Search for the cell housing the specified text and yield its [x, y] center coordinate. 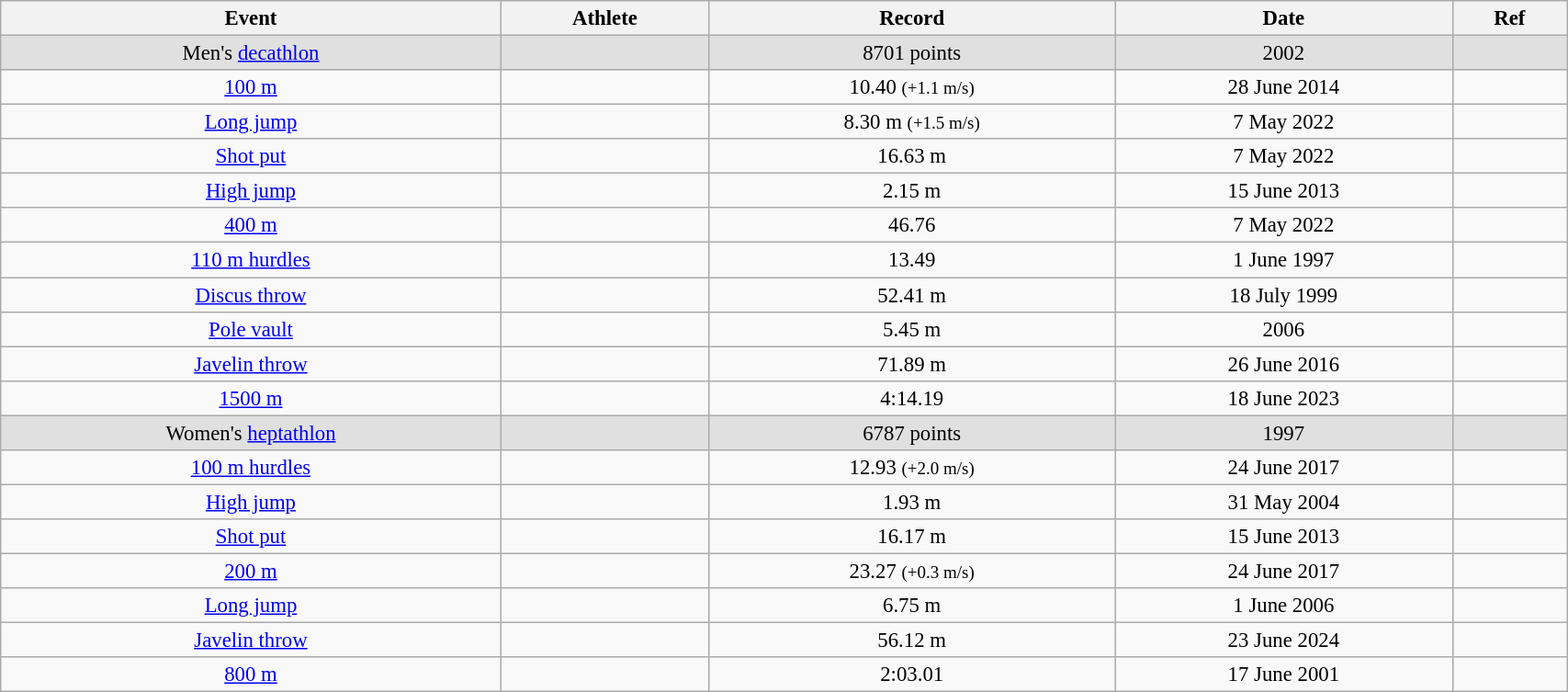
17 June 2001 [1284, 675]
2006 [1284, 329]
100 m [251, 87]
26 June 2016 [1284, 364]
100 m hurdles [251, 468]
1.93 m [912, 502]
18 June 2023 [1284, 398]
28 June 2014 [1284, 87]
Women's heptathlon [251, 433]
23 June 2024 [1284, 641]
6787 points [912, 433]
4:14.19 [912, 398]
200 m [251, 571]
31 May 2004 [1284, 502]
2:03.01 [912, 675]
18 July 1999 [1284, 295]
Date [1284, 18]
46.76 [912, 225]
Ref [1510, 18]
56.12 m [912, 641]
2.15 m [912, 191]
16.17 m [912, 537]
52.41 m [912, 295]
Event [251, 18]
1500 m [251, 398]
400 m [251, 225]
23.27 (+0.3 m/s) [912, 571]
Pole vault [251, 329]
13.49 [912, 260]
Discus throw [251, 295]
10.40 (+1.1 m/s) [912, 87]
5.45 m [912, 329]
8.30 m (+1.5 m/s) [912, 122]
71.89 m [912, 364]
12.93 (+2.0 m/s) [912, 468]
16.63 m [912, 156]
Athlete [604, 18]
8701 points [912, 53]
2002 [1284, 53]
110 m hurdles [251, 260]
Men's decathlon [251, 53]
800 m [251, 675]
1997 [1284, 433]
6.75 m [912, 606]
Record [912, 18]
1 June 1997 [1284, 260]
1 June 2006 [1284, 606]
